From the cell containing the given text, extract its center point as [X, Y] coordinate. 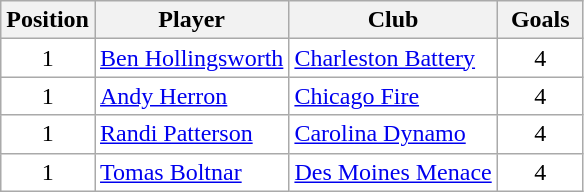
Carolina Dynamo [393, 134]
Chicago Fire [393, 96]
Charleston Battery [393, 58]
Des Moines Menace [393, 172]
Position [48, 20]
Tomas Boltnar [191, 172]
Ben Hollingsworth [191, 58]
Andy Herron [191, 96]
Club [393, 20]
Goals [540, 20]
Randi Patterson [191, 134]
Player [191, 20]
